From the cell containing the given text, extract its center point as [X, Y] coordinate. 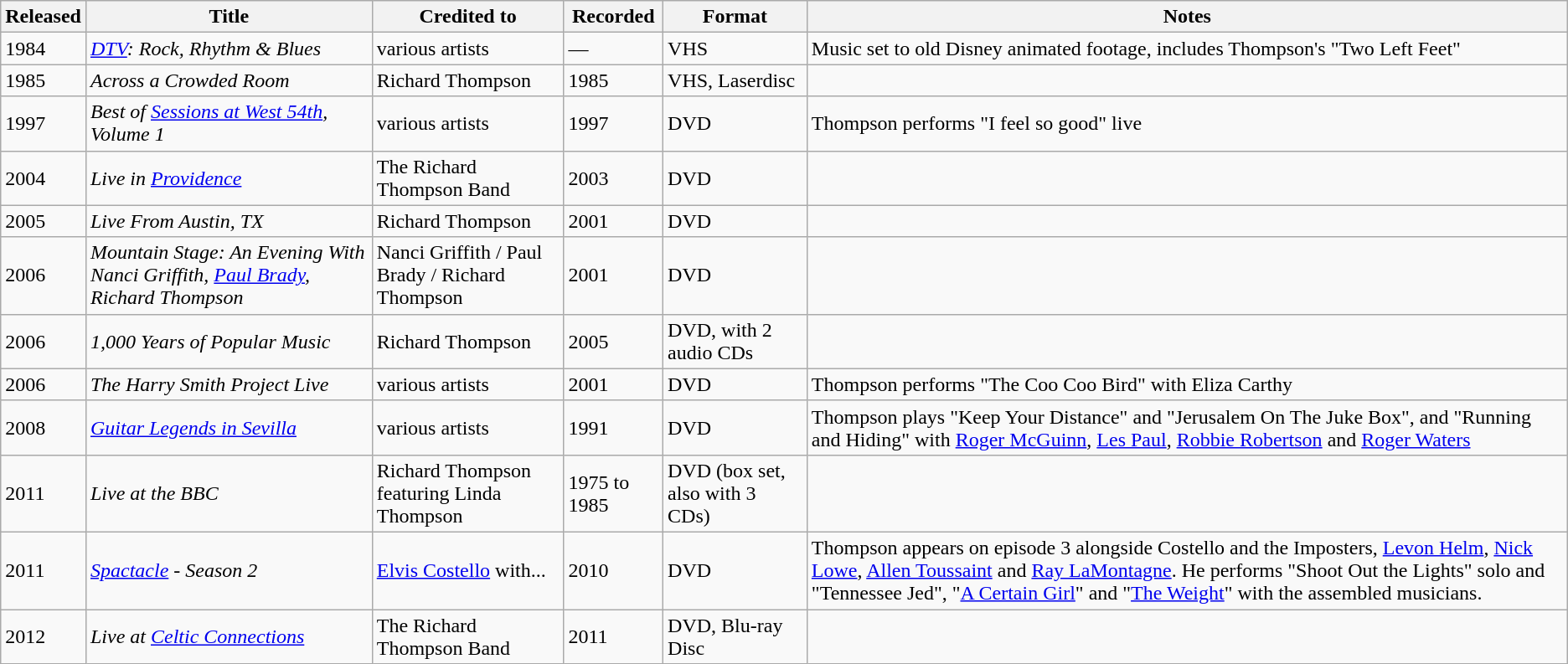
Across a Crowded Room [229, 80]
Best of Sessions at West 54th, Volume 1 [229, 124]
Live at Celtic Connections [229, 636]
Format [735, 17]
Live at the BBC [229, 493]
1984 [44, 49]
VHS, Laserdisc [735, 80]
Guitar Legends in Sevilla [229, 427]
Released [44, 17]
Thompson performs "I feel so good" live [1187, 124]
Live From Austin, TX [229, 221]
Spactacle - Season 2 [229, 570]
1,000 Years of Popular Music [229, 342]
Credited to [467, 17]
2004 [44, 178]
DTV: Rock, Rhythm & Blues [229, 49]
Title [229, 17]
DVD, Blu-ray Disc [735, 636]
Music set to old Disney animated footage, includes Thompson's "Two Left Feet" [1187, 49]
VHS [735, 49]
DVD, with 2 audio CDs [735, 342]
1975 to 1985 [613, 493]
Recorded [613, 17]
Notes [1187, 17]
Thompson performs "The Coo Coo Bird" with Eliza Carthy [1187, 384]
Mountain Stage: An Evening With Nanci Griffith, Paul Brady, Richard Thompson [229, 275]
— [613, 49]
2003 [613, 178]
DVD (box set, also with 3 CDs) [735, 493]
1991 [613, 427]
Live in Providence [229, 178]
Elvis Costello with... [467, 570]
Richard Thompson featuring Linda Thompson [467, 493]
The Harry Smith Project Live [229, 384]
Nanci Griffith / Paul Brady / Richard Thompson [467, 275]
2008 [44, 427]
2010 [613, 570]
2012 [44, 636]
